Detect which cell encompasses the target text, then output its (x, y) center coordinate. 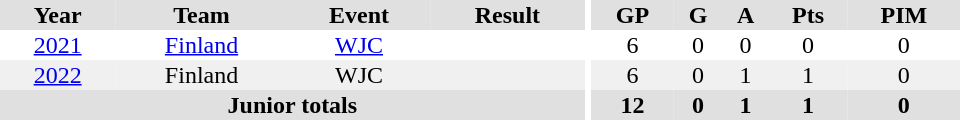
Junior totals (292, 105)
2022 (58, 75)
G (698, 15)
GP (632, 15)
12 (632, 105)
Result (507, 15)
A (746, 15)
Event (359, 15)
2021 (58, 45)
Team (202, 15)
PIM (904, 15)
Year (58, 15)
Pts (808, 15)
